Scan for the cell matching the given text and deliver its (X, Y) coordinate at center. 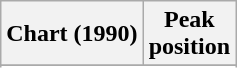
Chart (1990) (72, 34)
Peakposition (189, 34)
